Provide the [X, Y] coordinate of the cell's center where the given text is located.  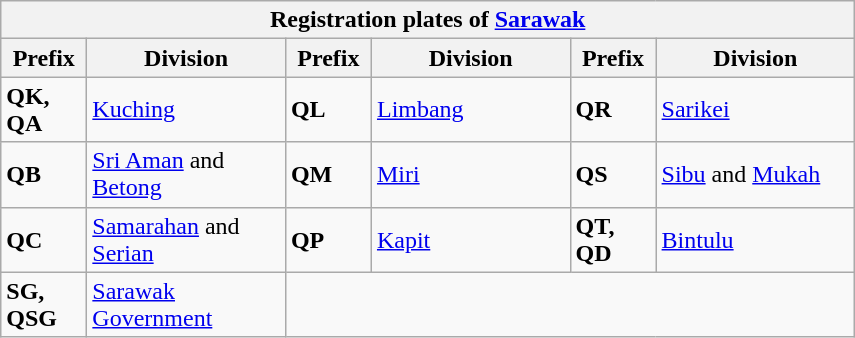
Kapit [470, 240]
QK, QA [44, 110]
Sarawak Government [186, 304]
QC [44, 240]
QR [613, 110]
QL [328, 110]
Miri [470, 174]
Samarahan and Serian [186, 240]
Kuching [186, 110]
Bintulu [756, 240]
QP [328, 240]
Sibu and Mukah [756, 174]
SG, QSG [44, 304]
QS [613, 174]
Sri Aman and Betong [186, 174]
QB [44, 174]
Registration plates of Sarawak [428, 20]
QT, QD [613, 240]
Sarikei [756, 110]
QM [328, 174]
Limbang [470, 110]
